Extract the (x, y) coordinate from the center of the cell holding the provided text.  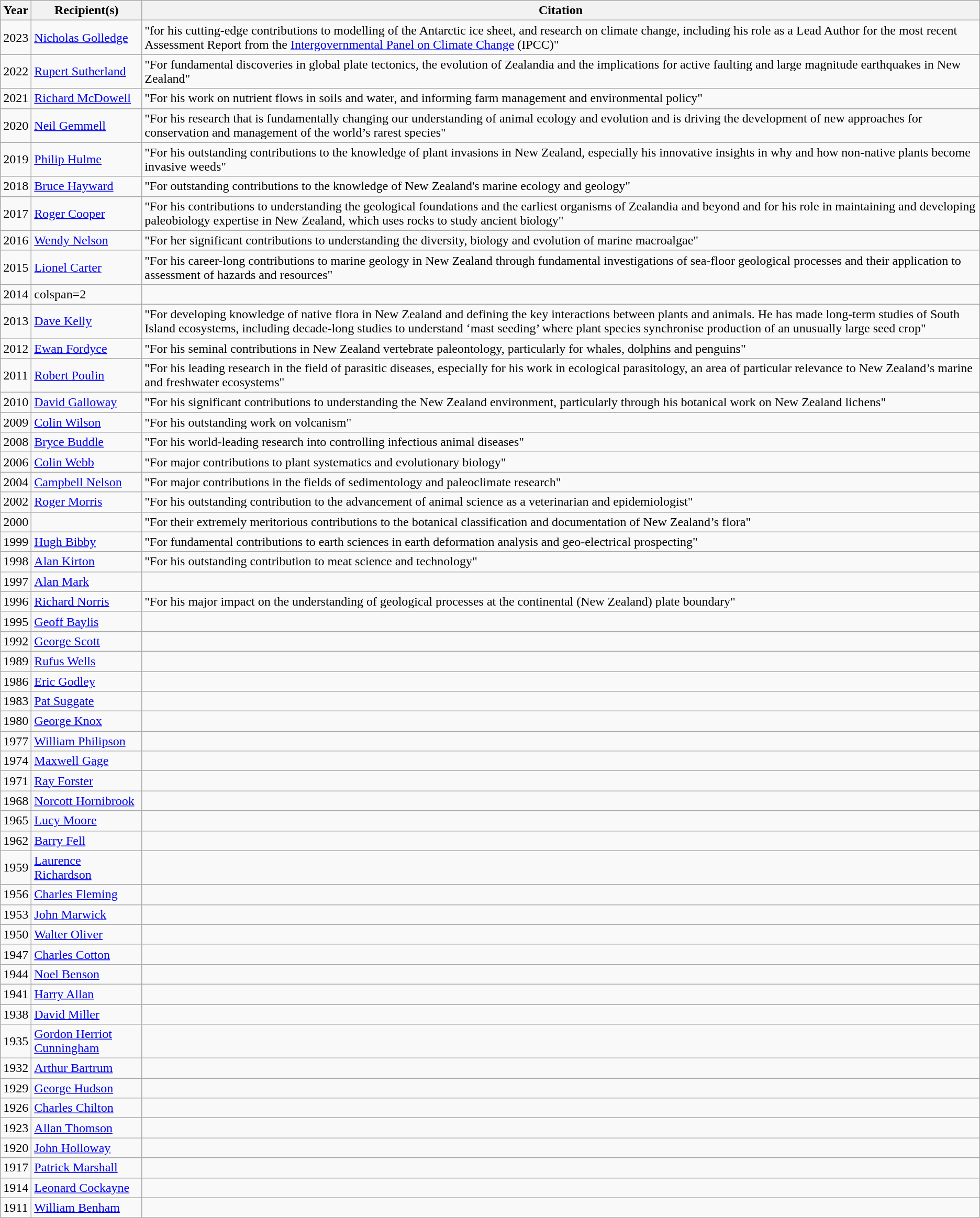
1996 (16, 601)
2021 (16, 98)
1929 (16, 1088)
Charles Chilton (87, 1108)
"For outstanding contributions to the knowledge of New Zealand's marine ecology and geology" (561, 186)
2006 (16, 462)
1935 (16, 1042)
1917 (16, 1168)
1999 (16, 542)
2016 (16, 240)
Robert Poulin (87, 376)
Geoff Baylis (87, 621)
Rufus Wells (87, 661)
1983 (16, 701)
Arthur Bartrum (87, 1068)
2010 (16, 403)
Bryce Buddle (87, 442)
"For his significant contributions to understanding the New Zealand environment, particularly through his botanical work on New Zealand lichens" (561, 403)
2012 (16, 348)
1962 (16, 841)
Recipient(s) (87, 10)
1998 (16, 562)
2011 (16, 376)
Noel Benson (87, 974)
Barry Fell (87, 841)
Norcott Hornibrook (87, 801)
"For his work on nutrient flows in soils and water, and informing farm management and environmental policy" (561, 98)
"For fundamental contributions to earth sciences in earth deformation analysis and geo-electrical prospecting" (561, 542)
Maxwell Gage (87, 761)
1950 (16, 934)
1923 (16, 1128)
2002 (16, 502)
Hugh Bibby (87, 542)
Rupert Sutherland (87, 71)
William Philipson (87, 741)
1989 (16, 661)
Philip Hulme (87, 159)
Dave Kelly (87, 321)
1959 (16, 868)
1968 (16, 801)
Roger Cooper (87, 214)
Ewan Fordyce (87, 348)
George Knox (87, 721)
2009 (16, 422)
1926 (16, 1108)
2017 (16, 214)
Richard Norris (87, 601)
2014 (16, 294)
Colin Webb (87, 462)
George Scott (87, 641)
1974 (16, 761)
2022 (16, 71)
Bruce Hayward (87, 186)
David Miller (87, 1014)
1977 (16, 741)
2023 (16, 38)
1938 (16, 1014)
Wendy Nelson (87, 240)
1997 (16, 582)
2015 (16, 267)
"For her significant contributions to understanding the diversity, biology and evolution of marine macroalgae" (561, 240)
1911 (16, 1208)
Alan Kirton (87, 562)
1914 (16, 1188)
2019 (16, 159)
Pat Suggate (87, 701)
Roger Morris (87, 502)
1920 (16, 1148)
"For major contributions to plant systematics and evolutionary biology" (561, 462)
1932 (16, 1068)
1941 (16, 994)
1956 (16, 895)
1971 (16, 781)
Nicholas Golledge (87, 38)
"For his outstanding contribution to the advancement of animal science as a veterinarian and epidemiologist" (561, 502)
Leonard Cockayne (87, 1188)
Lionel Carter (87, 267)
2018 (16, 186)
Harry Allan (87, 994)
1995 (16, 621)
Colin Wilson (87, 422)
Charles Cotton (87, 954)
Campbell Nelson (87, 482)
John Marwick (87, 914)
"For his outstanding work on volcanism" (561, 422)
2008 (16, 442)
Patrick Marshall (87, 1168)
Laurence Richardson (87, 868)
2004 (16, 482)
Ray Forster (87, 781)
Year (16, 10)
Citation (561, 10)
"For his seminal contributions in New Zealand vertebrate paleontology, particularly for whales, dolphins and penguins" (561, 348)
"For his outstanding contribution to meat science and technology" (561, 562)
"For his world-leading research into controlling infectious animal diseases" (561, 442)
Allan Thomson (87, 1128)
Alan Mark (87, 582)
"For their extremely meritorious contributions to the botanical classification and documentation of New Zealand’s flora" (561, 522)
"For his major impact on the understanding of geological processes at the continental (New Zealand) plate boundary" (561, 601)
Lucy Moore (87, 821)
2000 (16, 522)
1980 (16, 721)
John Holloway (87, 1148)
1965 (16, 821)
1953 (16, 914)
Gordon Herriot Cunningham (87, 1042)
"For major contributions in the fields of sedimentology and paleoclimate research" (561, 482)
1944 (16, 974)
2013 (16, 321)
2020 (16, 126)
1986 (16, 681)
colspan=2 (87, 294)
Charles Fleming (87, 895)
William Benham (87, 1208)
1947 (16, 954)
1992 (16, 641)
George Hudson (87, 1088)
David Galloway (87, 403)
Walter Oliver (87, 934)
Eric Godley (87, 681)
Richard McDowell (87, 98)
Neil Gemmell (87, 126)
